Search for the cell housing the specified text and yield its (X, Y) center coordinate. 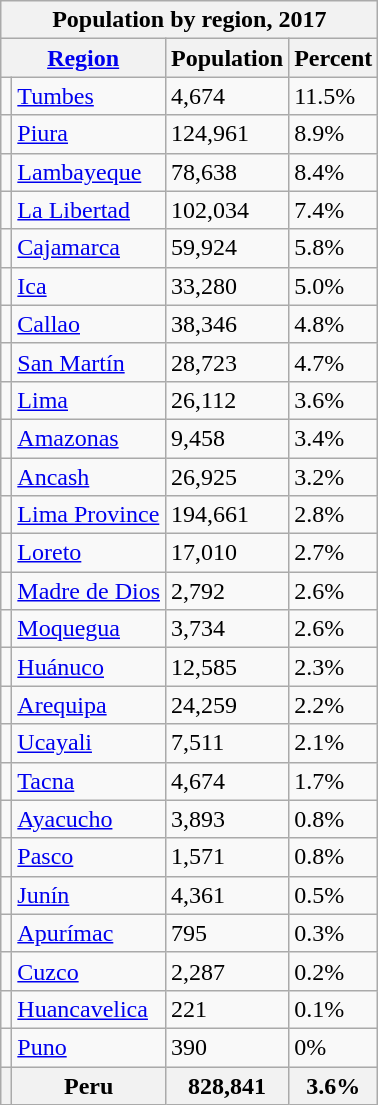
Madre de Dios (89, 591)
2,792 (228, 591)
33,280 (228, 286)
Percent (334, 58)
Tacna (89, 781)
28,723 (228, 362)
0.1% (334, 1009)
24,259 (228, 705)
1,571 (228, 857)
828,841 (228, 1085)
Loreto (89, 553)
Apurímac (89, 933)
Tumbes (89, 96)
Amazonas (89, 438)
7.4% (334, 210)
124,961 (228, 134)
0.3% (334, 933)
0% (334, 1047)
La Libertad (89, 210)
San Martín (89, 362)
3.2% (334, 477)
9,458 (228, 438)
Region (84, 58)
2.8% (334, 515)
2,287 (228, 971)
Huancavelica (89, 1009)
Pasco (89, 857)
Huánuco (89, 667)
Piura (89, 134)
Arequipa (89, 705)
194,661 (228, 515)
5.0% (334, 286)
26,112 (228, 400)
Moquegua (89, 629)
5.8% (334, 248)
3.4% (334, 438)
2.1% (334, 743)
Population by region, 2017 (190, 20)
Lambayeque (89, 172)
8.9% (334, 134)
102,034 (228, 210)
Ayacucho (89, 819)
2.7% (334, 553)
Ancash (89, 477)
Lima (89, 400)
795 (228, 933)
Cajamarca (89, 248)
Lima Province (89, 515)
Peru (89, 1085)
78,638 (228, 172)
4.7% (334, 362)
8.4% (334, 172)
Cuzco (89, 971)
Callao (89, 324)
390 (228, 1047)
1.7% (334, 781)
59,924 (228, 248)
221 (228, 1009)
2.2% (334, 705)
38,346 (228, 324)
Puno (89, 1047)
0.2% (334, 971)
Ucayali (89, 743)
3,893 (228, 819)
4.8% (334, 324)
Junín (89, 895)
26,925 (228, 477)
4,361 (228, 895)
0.5% (334, 895)
Ica (89, 286)
3,734 (228, 629)
11.5% (334, 96)
7,511 (228, 743)
2.3% (334, 667)
Population (228, 58)
12,585 (228, 667)
17,010 (228, 553)
